Return the (X, Y) coordinate for the center point of the cell that contains the specified text.  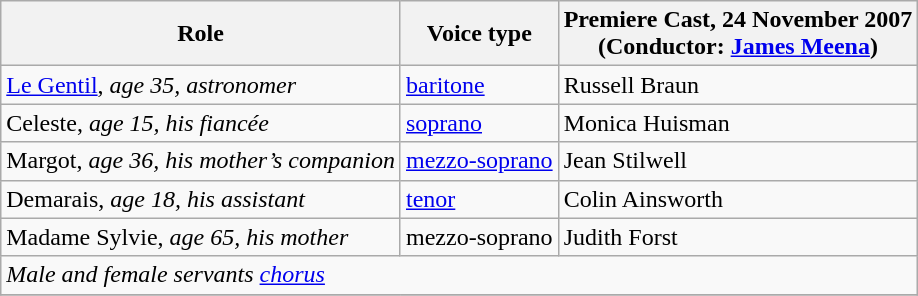
Voice type (479, 34)
soprano (479, 123)
Russell Braun (738, 85)
Judith Forst (738, 237)
Monica Huisman (738, 123)
Celeste, age 15, his fiancée (201, 123)
Margot, age 36, his mother’s companion (201, 161)
Madame Sylvie, age 65, his mother (201, 237)
Premiere Cast, 24 November 2007 (Conductor: James Meena) (738, 34)
baritone (479, 85)
Colin Ainsworth (738, 199)
Le Gentil, age 35, astronomer (201, 85)
tenor (479, 199)
Demarais, age 18, his assistant (201, 199)
Role (201, 34)
Jean Stilwell (738, 161)
Male and female servants chorus (460, 275)
